From the cell containing the given text, extract its center point as [X, Y] coordinate. 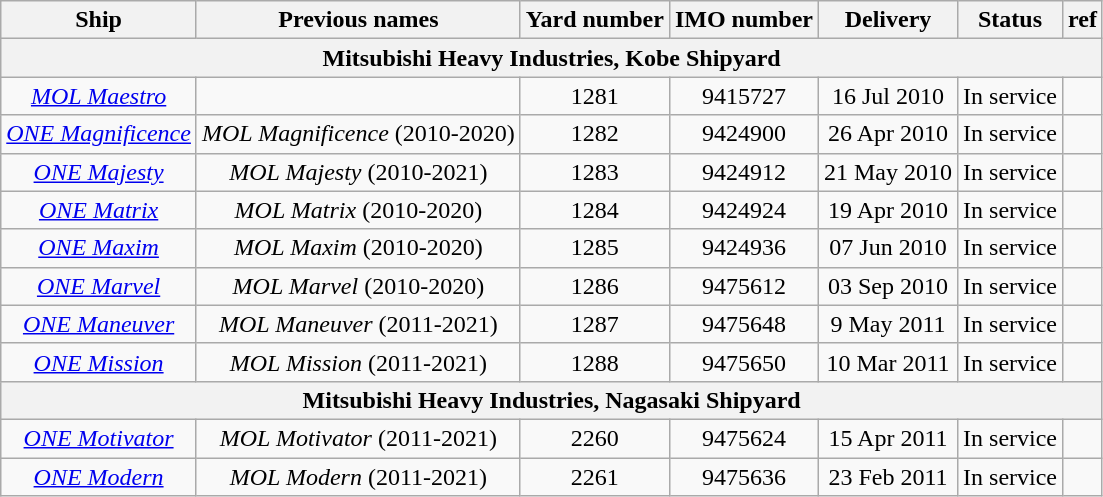
ONE Motivator [99, 438]
9424924 [744, 210]
16 Jul 2010 [888, 96]
1283 [594, 172]
23 Feb 2011 [888, 477]
ONE Maxim [99, 248]
03 Sep 2010 [888, 286]
19 Apr 2010 [888, 210]
2261 [594, 477]
9475650 [744, 362]
26 Apr 2010 [888, 134]
1286 [594, 286]
1288 [594, 362]
MOL Maxim (2010-2020) [358, 248]
9424900 [744, 134]
Ship [99, 20]
1282 [594, 134]
MOL Modern (2011-2021) [358, 477]
Yard number [594, 20]
MOL Motivator (2011-2021) [358, 438]
Previous names [358, 20]
ONE Marvel [99, 286]
ONE Modern [99, 477]
9475648 [744, 324]
Delivery [888, 20]
MOL Majesty (2010-2021) [358, 172]
ONE Majesty [99, 172]
MOL Magnificence (2010-2020) [358, 134]
9475636 [744, 477]
9415727 [744, 96]
ONE Matrix [99, 210]
1287 [594, 324]
9424936 [744, 248]
Status [1010, 20]
15 Apr 2011 [888, 438]
ref [1083, 20]
9475624 [744, 438]
10 Mar 2011 [888, 362]
MOL Marvel (2010-2020) [358, 286]
MOL Mission (2011-2021) [358, 362]
ONE Magnificence [99, 134]
Mitsubishi Heavy Industries, Kobe Shipyard [552, 58]
Mitsubishi Heavy Industries, Nagasaki Shipyard [552, 400]
1285 [594, 248]
1281 [594, 96]
ONE Mission [99, 362]
MOL Matrix (2010-2020) [358, 210]
21 May 2010 [888, 172]
9 May 2011 [888, 324]
IMO number [744, 20]
MOL Maestro [99, 96]
9424912 [744, 172]
1284 [594, 210]
9475612 [744, 286]
ONE Maneuver [99, 324]
2260 [594, 438]
MOL Maneuver (2011-2021) [358, 324]
07 Jun 2010 [888, 248]
